Pinpoint the cell where the given text exists, returning its [x, y] midpoint coordinate. 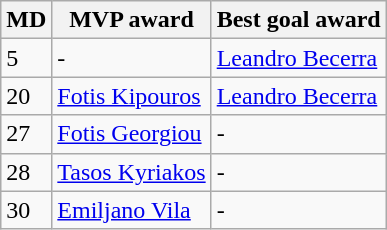
5 [26, 58]
Tasos Kyriakos [132, 172]
Fotis Kipouros [132, 96]
MVP award [132, 20]
28 [26, 172]
27 [26, 134]
20 [26, 96]
Emiljano Vila [132, 210]
Fotis Georgiou [132, 134]
Best goal award [298, 20]
30 [26, 210]
MD [26, 20]
